From the cell containing the given text, extract its center point as [X, Y] coordinate. 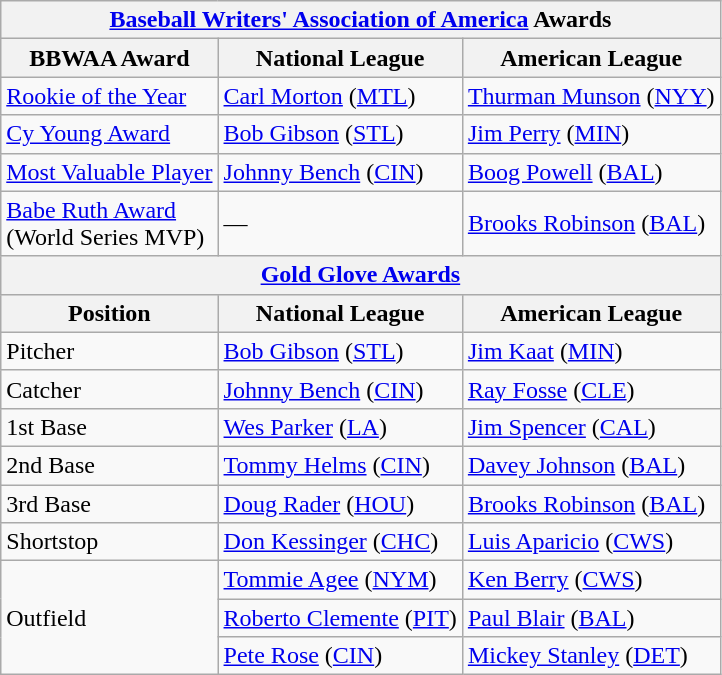
Pitcher [110, 351]
Mickey Stanley (DET) [591, 656]
Baseball Writers' Association of America Awards [360, 20]
Shortstop [110, 542]
Outfield [110, 618]
Position [110, 313]
Boog Powell (BAL) [591, 172]
3rd Base [110, 503]
Cy Young Award [110, 134]
Doug Rader (HOU) [340, 503]
Ken Berry (CWS) [591, 580]
Luis Aparicio (CWS) [591, 542]
Gold Glove Awards [360, 275]
Davey Johnson (BAL) [591, 465]
Jim Spencer (CAL) [591, 427]
Tommie Agee (NYM) [340, 580]
Rookie of the Year [110, 96]
Jim Perry (MIN) [591, 134]
Carl Morton (MTL) [340, 96]
Paul Blair (BAL) [591, 618]
Don Kessinger (CHC) [340, 542]
Tommy Helms (CIN) [340, 465]
Pete Rose (CIN) [340, 656]
Babe Ruth Award(World Series MVP) [110, 224]
Thurman Munson (NYY) [591, 96]
BBWAA Award [110, 58]
Catcher [110, 389]
2nd Base [110, 465]
Jim Kaat (MIN) [591, 351]
— [340, 224]
Roberto Clemente (PIT) [340, 618]
Wes Parker (LA) [340, 427]
Most Valuable Player [110, 172]
1st Base [110, 427]
Ray Fosse (CLE) [591, 389]
